Return (X, Y) of the center of cell containing provided text 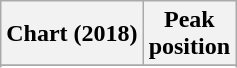
Peakposition (189, 34)
Chart (2018) (72, 34)
